Locate the cell with the specified text and output its [x, y] center coordinate. 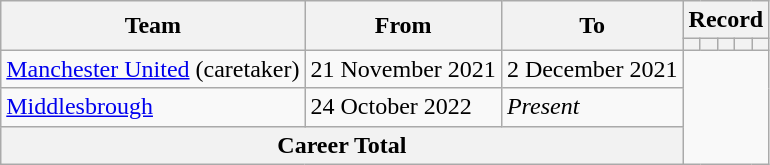
Team [153, 26]
Middlesbrough [153, 107]
Career Total [342, 145]
From [403, 26]
Manchester United (caretaker) [153, 69]
To [592, 26]
Present [592, 107]
24 October 2022 [403, 107]
Record [726, 20]
2 December 2021 [592, 69]
21 November 2021 [403, 69]
